Provide the (x, y) coordinate of the cell's center where the given text is located.  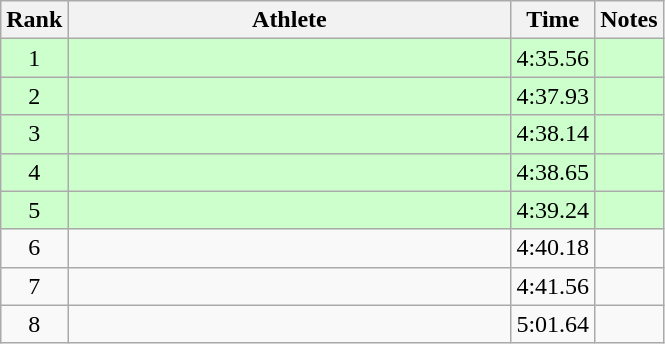
4:39.24 (553, 210)
8 (34, 324)
1 (34, 58)
Athlete (290, 20)
4:38.65 (553, 172)
Notes (629, 20)
4:38.14 (553, 134)
3 (34, 134)
7 (34, 286)
4:37.93 (553, 96)
6 (34, 248)
4 (34, 172)
4:35.56 (553, 58)
4:41.56 (553, 286)
2 (34, 96)
4:40.18 (553, 248)
Time (553, 20)
Rank (34, 20)
5:01.64 (553, 324)
5 (34, 210)
